From the cell containing the given text, extract its center point as (x, y) coordinate. 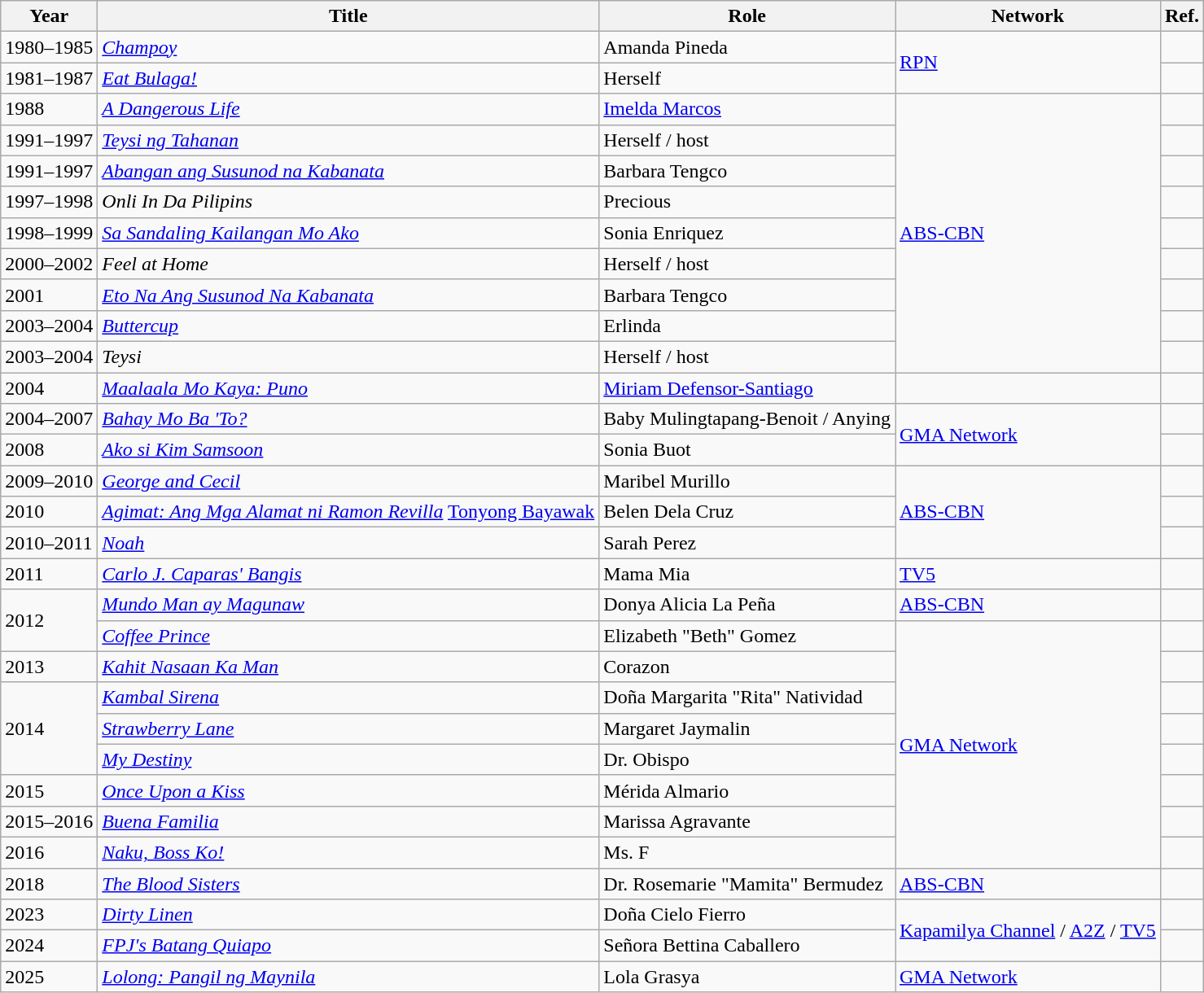
Doña Cielo Fierro (747, 915)
Noah (348, 543)
Herself (747, 78)
Role (747, 16)
Erlinda (747, 326)
Precious (747, 202)
Title (348, 16)
Miriam Defensor-Santiago (747, 388)
Eat Bulaga! (348, 78)
Dirty Linen (348, 915)
Buena Familia (348, 821)
Imelda Marcos (747, 109)
Eto Na Ang Susunod Na Kabanata (348, 295)
Kahit Nasaan Ka Man (348, 667)
2010–2011 (49, 543)
Dr. Obispo (747, 759)
2011 (49, 574)
1998–1999 (49, 233)
2016 (49, 852)
Agimat: Ang Mga Alamat ni Ramon Revilla Tonyong Bayawak (348, 512)
Amanda Pineda (747, 47)
2013 (49, 667)
RPN (1028, 63)
Year (49, 16)
A Dangerous Life (348, 109)
2025 (49, 977)
Coffee Prince (348, 636)
Feel at Home (348, 264)
Maalaala Mo Kaya: Puno (348, 388)
Kapamilya Channel / A2Z / TV5 (1028, 930)
Donya Alicia La Peña (747, 605)
Sonia Buot (747, 450)
Sarah Perez (747, 543)
Corazon (747, 667)
Teysi ng Tahanan (348, 140)
Señora Bettina Caballero (747, 946)
2009–2010 (49, 481)
Margaret Jaymalin (747, 728)
1997–1998 (49, 202)
Network (1028, 16)
2004 (49, 388)
2024 (49, 946)
George and Cecil (348, 481)
2018 (49, 883)
Marissa Agravante (747, 821)
2023 (49, 915)
Elizabeth "Beth" Gomez (747, 636)
Once Upon a Kiss (348, 790)
Abangan ang Susunod na Kabanata (348, 171)
Ref. (1182, 16)
Ako si Kim Samsoon (348, 450)
Carlo J. Caparas' Bangis (348, 574)
Lolong: Pangil ng Maynila (348, 977)
Kambal Sirena (348, 698)
Belen Dela Cruz (747, 512)
Strawberry Lane (348, 728)
2004–2007 (49, 419)
Dr. Rosemarie "Mamita" Bermudez (747, 883)
2015 (49, 790)
TV5 (1028, 574)
Teysi (348, 357)
2000–2002 (49, 264)
1988 (49, 109)
Maribel Murillo (747, 481)
2015–2016 (49, 821)
Doña Margarita "Rita" Natividad (747, 698)
2012 (49, 620)
1981–1987 (49, 78)
Buttercup (348, 326)
2010 (49, 512)
2001 (49, 295)
Bahay Mo Ba 'To? (348, 419)
The Blood Sisters (348, 883)
My Destiny (348, 759)
Mérida Almario (747, 790)
Lola Grasya (747, 977)
Onli In Da Pilipins (348, 202)
Mama Mia (747, 574)
Sonia Enriquez (747, 233)
2014 (49, 728)
2008 (49, 450)
Champoy (348, 47)
Naku, Boss Ko! (348, 852)
Ms. F (747, 852)
FPJ's Batang Quiapo (348, 946)
Baby Mulingtapang-Benoit / Anying (747, 419)
Sa Sandaling Kailangan Mo Ako (348, 233)
1980–1985 (49, 47)
Mundo Man ay Magunaw (348, 605)
